Identify which cell holds the provided text, then report its [x, y] central coordinate. 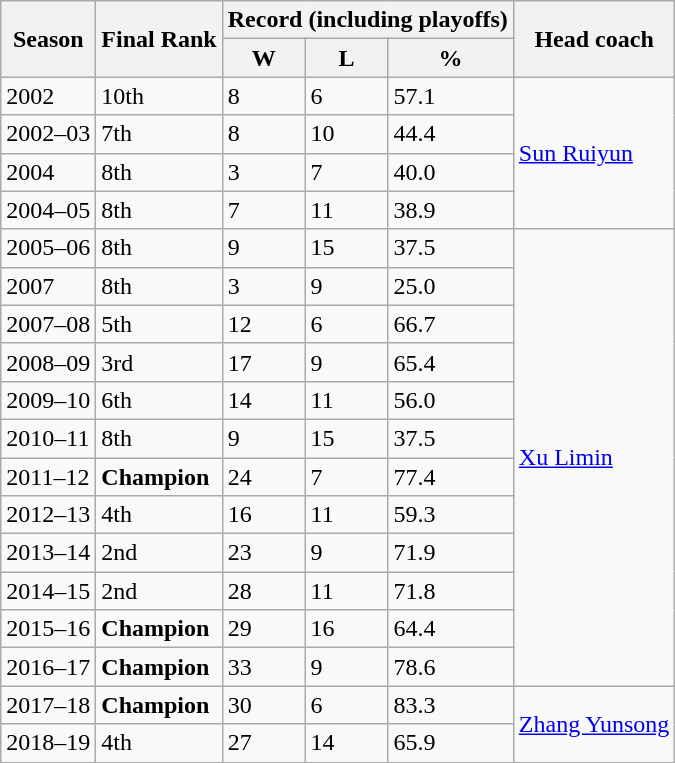
2007 [48, 286]
2014–15 [48, 591]
2011–12 [48, 477]
W [264, 58]
2007–08 [48, 324]
28 [264, 591]
7th [159, 134]
27 [264, 743]
38.9 [450, 210]
44.4 [450, 134]
12 [264, 324]
29 [264, 629]
78.6 [450, 667]
Final Rank [159, 39]
L [346, 58]
65.4 [450, 362]
40.0 [450, 172]
59.3 [450, 515]
6th [159, 400]
Record (including playoffs) [368, 20]
71.9 [450, 553]
10th [159, 96]
17 [264, 362]
33 [264, 667]
10 [346, 134]
2016–17 [48, 667]
64.4 [450, 629]
2013–14 [48, 553]
Head coach [594, 39]
24 [264, 477]
2002–03 [48, 134]
77.4 [450, 477]
83.3 [450, 705]
57.1 [450, 96]
2018–19 [48, 743]
2004–05 [48, 210]
30 [264, 705]
2004 [48, 172]
65.9 [450, 743]
23 [264, 553]
Season [48, 39]
66.7 [450, 324]
Xu Limin [594, 458]
% [450, 58]
2009–10 [48, 400]
Sun Ruiyun [594, 153]
71.8 [450, 591]
25.0 [450, 286]
2008–09 [48, 362]
2002 [48, 96]
2015–16 [48, 629]
2005–06 [48, 248]
2010–11 [48, 438]
Zhang Yunsong [594, 724]
2017–18 [48, 705]
56.0 [450, 400]
3rd [159, 362]
2012–13 [48, 515]
5th [159, 324]
